Search for the cell housing the specified text and yield its (X, Y) center coordinate. 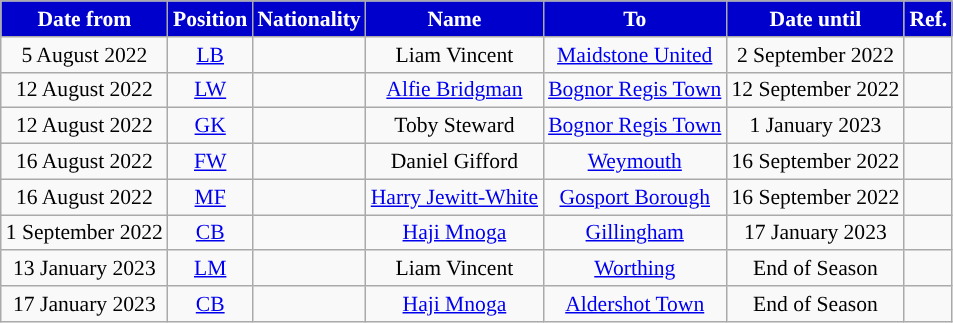
Gosport Borough (634, 197)
1 January 2023 (815, 126)
Name (454, 19)
Toby Steward (454, 126)
Worthing (634, 269)
MF (210, 197)
Weymouth (634, 162)
5 August 2022 (84, 55)
FW (210, 162)
Gillingham (634, 233)
2 September 2022 (815, 55)
13 January 2023 (84, 269)
Aldershot Town (634, 304)
Alfie Bridgman (454, 90)
Date until (815, 19)
Daniel Gifford (454, 162)
Maidstone United (634, 55)
LM (210, 269)
LW (210, 90)
Position (210, 19)
Nationality (308, 19)
12 September 2022 (815, 90)
LB (210, 55)
1 September 2022 (84, 233)
Ref. (928, 19)
To (634, 19)
GK (210, 126)
Harry Jewitt-White (454, 197)
Date from (84, 19)
